Find where the given text appears and provide that cell's center as [x, y] coordinate. 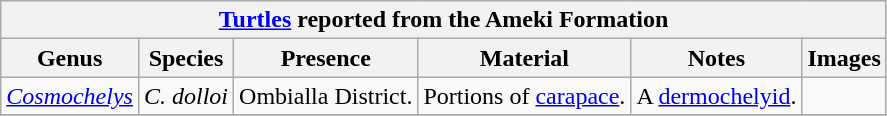
Ombialla District. [326, 96]
Genus [70, 58]
Portions of carapace. [524, 96]
A dermochelyid. [716, 96]
Cosmochelys [70, 96]
Turtles reported from the Ameki Formation [444, 20]
Species [186, 58]
C. dolloi [186, 96]
Material [524, 58]
Notes [716, 58]
Presence [326, 58]
Images [844, 58]
